Capture the cell that displays the provided text and extract its [X, Y] central coordinate. 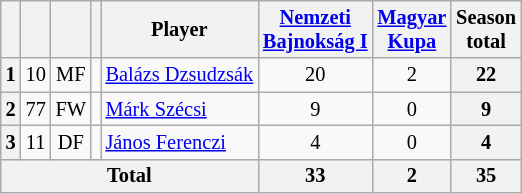
35 [486, 176]
33 [315, 176]
NemzetiBajnokság I [315, 29]
Márk Szécsi [180, 109]
77 [36, 109]
MF [71, 75]
MagyarKupa [412, 29]
DF [71, 142]
1 [11, 75]
Total [130, 176]
Balázs Dzsudzsák [180, 75]
Seasontotal [486, 29]
3 [11, 142]
János Ferenczi [180, 142]
20 [315, 75]
11 [36, 142]
10 [36, 75]
Player [180, 29]
22 [486, 75]
FW [71, 109]
